Identify which cell holds the provided text, then report its (x, y) central coordinate. 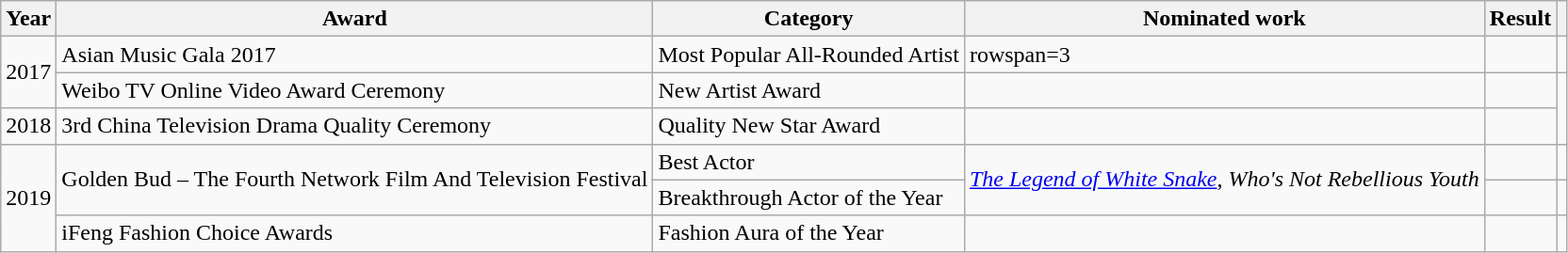
Nominated work (1224, 19)
Golden Bud – The Fourth Network Film And Television Festival (354, 180)
New Artist Award (808, 90)
Category (808, 19)
Asian Music Gala 2017 (354, 55)
2017 (28, 72)
Fashion Aura of the Year (808, 233)
iFeng Fashion Choice Awards (354, 233)
Quality New Star Award (808, 126)
Weibo TV Online Video Award Ceremony (354, 90)
The Legend of White Snake, Who's Not Rebellious Youth (1224, 180)
Result (1520, 19)
Breakthrough Actor of the Year (808, 198)
3rd China Television Drama Quality Ceremony (354, 126)
rowspan=3 (1224, 55)
2018 (28, 126)
Most Popular All-Rounded Artist (808, 55)
Best Actor (808, 162)
2019 (28, 198)
Award (354, 19)
Year (28, 19)
